Output the (x, y) coordinate of the center of the cell containing the given text.  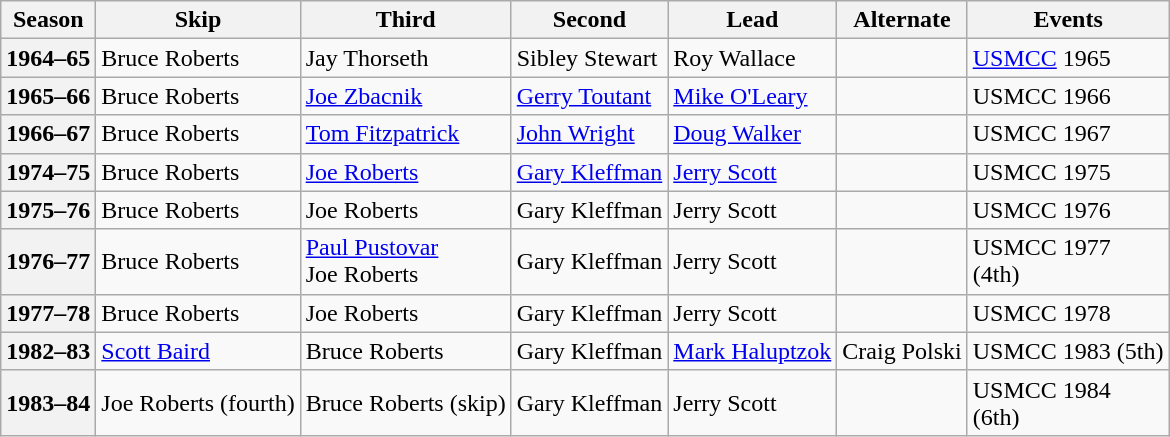
Events (1068, 20)
1966–67 (48, 134)
Scott Baird (198, 351)
USMCC 1977 (4th) (1068, 262)
1983–84 (48, 402)
USMCC 1967 (1068, 134)
Craig Polski (902, 351)
Lead (752, 20)
Sibley Stewart (590, 58)
USMCC 1978 (1068, 313)
1982–83 (48, 351)
1975–76 (48, 210)
USMCC 1983 (5th) (1068, 351)
USMCC 1966 (1068, 96)
Roy Wallace (752, 58)
Jay Thorseth (406, 58)
Mike O'Leary (752, 96)
Third (406, 20)
Skip (198, 20)
1977–78 (48, 313)
Season (48, 20)
USMCC 1976 (1068, 210)
John Wright (590, 134)
1976–77 (48, 262)
USMCC 1975 (1068, 172)
Doug Walker (752, 134)
1964–65 (48, 58)
Mark Haluptzok (752, 351)
Tom Fitzpatrick (406, 134)
Second (590, 20)
1974–75 (48, 172)
Joe Roberts (fourth) (198, 402)
Gerry Toutant (590, 96)
Paul Pustovar Joe Roberts (406, 262)
USMCC 1984 (6th) (1068, 402)
Joe Zbacnik (406, 96)
1965–66 (48, 96)
Bruce Roberts (skip) (406, 402)
Alternate (902, 20)
USMCC 1965 (1068, 58)
